Determine the (x, y) coordinate at the center of the cell enclosing the given text.  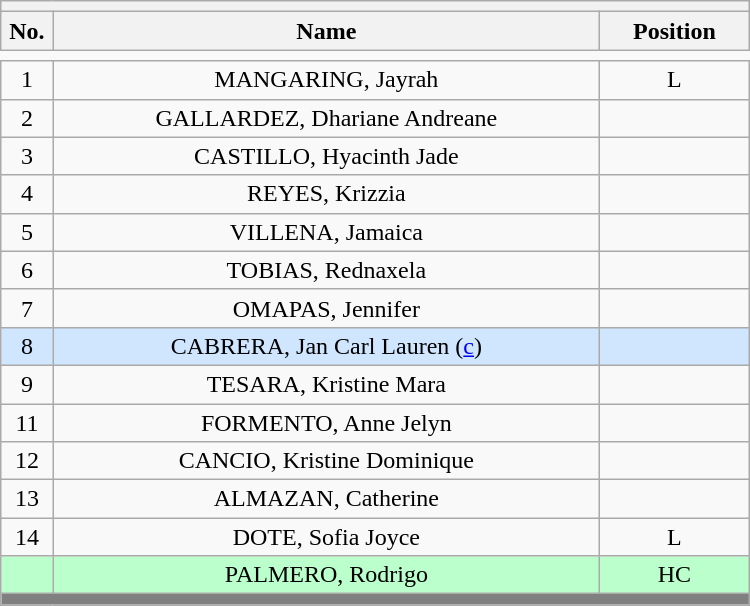
8 (27, 346)
HC (675, 575)
4 (27, 194)
TESARA, Kristine Mara (326, 384)
9 (27, 384)
ALMAZAN, Catherine (326, 499)
TOBIAS, Rednaxela (326, 270)
1 (27, 80)
Name (326, 31)
No. (27, 31)
MANGARING, Jayrah (326, 80)
CANCIO, Kristine Dominique (326, 461)
FORMENTO, Anne Jelyn (326, 423)
CABRERA, Jan Carl Lauren (c) (326, 346)
DOTE, Sofia Joyce (326, 537)
14 (27, 537)
7 (27, 308)
13 (27, 499)
PALMERO, Rodrigo (326, 575)
GALLARDEZ, Dhariane Andreane (326, 118)
3 (27, 156)
12 (27, 461)
Position (675, 31)
5 (27, 232)
REYES, Krizzia (326, 194)
11 (27, 423)
VILLENA, Jamaica (326, 232)
OMAPAS, Jennifer (326, 308)
2 (27, 118)
6 (27, 270)
CASTILLO, Hyacinth Jade (326, 156)
